Find where the given text appears and provide that cell's center as [X, Y] coordinate. 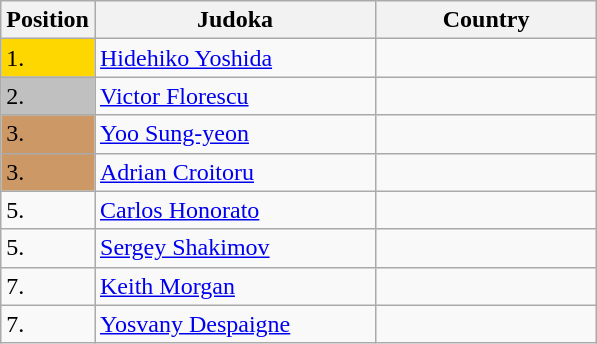
Country [486, 20]
Yosvany Despaigne [234, 324]
Judoka [234, 20]
Victor Florescu [234, 96]
Sergey Shakimov [234, 248]
1. [48, 58]
Adrian Croitoru [234, 172]
Carlos Honorato [234, 210]
Position [48, 20]
Yoo Sung-yeon [234, 134]
Hidehiko Yoshida [234, 58]
Keith Morgan [234, 286]
2. [48, 96]
